Scan for the cell matching the given text and deliver its [X, Y] coordinate at center. 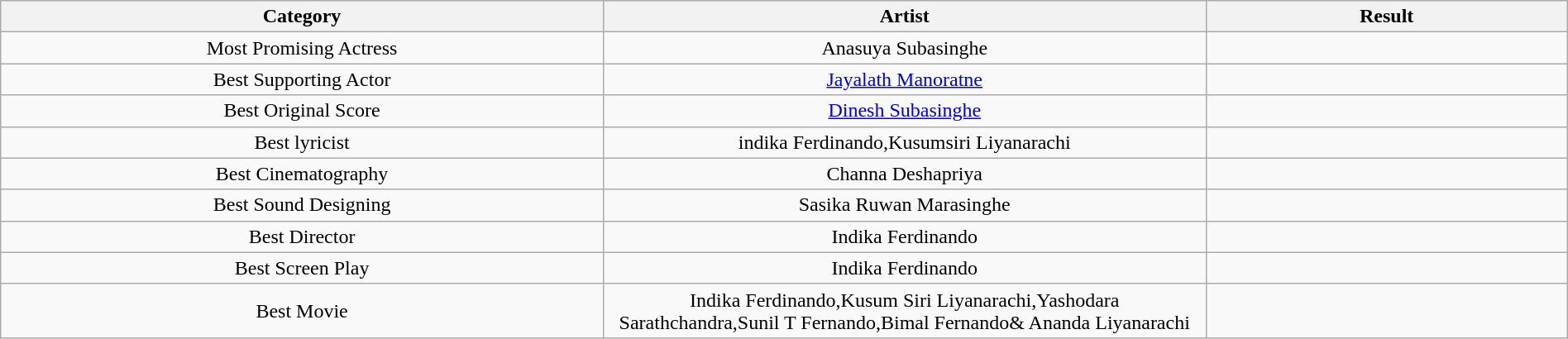
Best Director [303, 236]
Most Promising Actress [303, 48]
Result [1386, 17]
Artist [905, 17]
Indika Ferdinando,Kusum Siri Liyanarachi,Yashodara Sarathchandra,Sunil T Fernando,Bimal Fernando& Ananda Liyanarachi [905, 311]
Anasuya Subasinghe [905, 48]
Sasika Ruwan Marasinghe [905, 205]
Best Movie [303, 311]
Best Supporting Actor [303, 79]
Best Screen Play [303, 268]
Best Cinematography [303, 174]
Jayalath Manoratne [905, 79]
Category [303, 17]
Dinesh Subasinghe [905, 111]
Best Original Score [303, 111]
indika Ferdinando,Kusumsiri Liyanarachi [905, 142]
Channa Deshapriya [905, 174]
Best Sound Designing [303, 205]
Best lyricist [303, 142]
